Return the [X, Y] coordinate for the center point of the cell that contains the specified text.  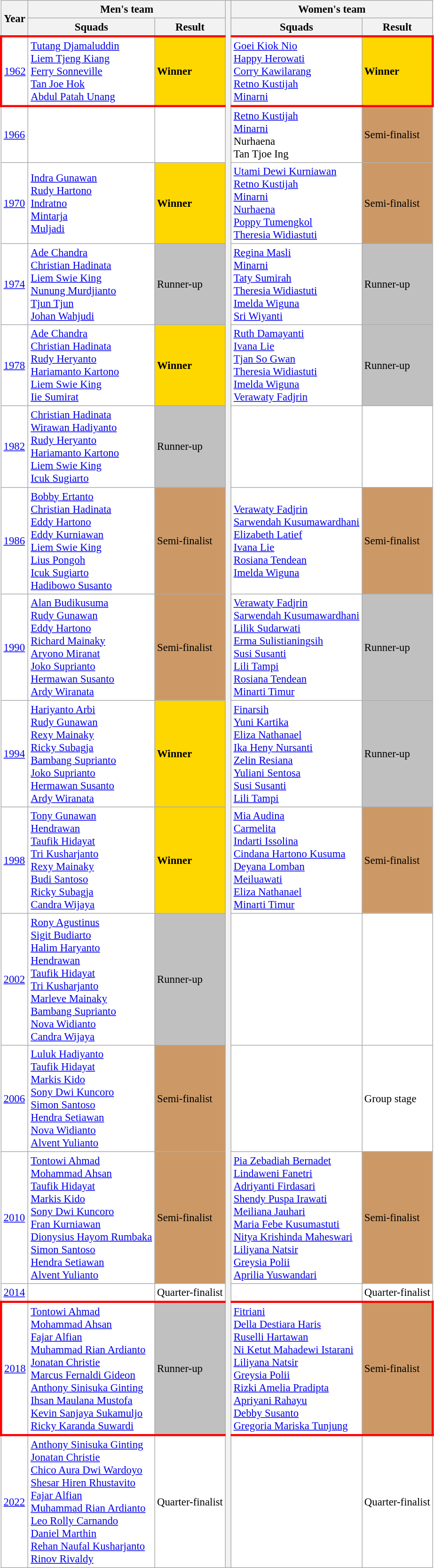
1990 [15, 647]
Tontowi AhmadMohammad AhsanTaufik HidayatMarkis KidoSony Dwi KuncoroFran KurniawanDionysius Hayom RumbakaSimon SantosoHendra SetiawanAlvent Yulianto [91, 1217]
1970 [15, 203]
FinarsihYuni KartikaEliza NathanaelIka Heny NursantiZelin ResianaYuliani SentosaSusi SusantiLili Tampi [296, 754]
1994 [15, 754]
Group stage [398, 1099]
Regina MasliMinarniTaty SumirahTheresia WidiastutiImelda WigunaSri Wiyanti [296, 285]
Tutang DjamaluddinLiem Tjeng KiangFerry SonnevilleTan Joe HokAbdul Patah Unang [91, 71]
Alan BudikusumaRudy GunawanEddy HartonoRichard MainakyAryono MiranatJoko SupriantoHermawan SusantoArdy Wiranata [91, 647]
Verawaty FadjrinSarwendah KusumawardhaniElizabeth LatiefIvana LieRosiana TendeanImelda Wiguna [296, 541]
Luluk HadiyantoTaufik HidayatMarkis KidoSony Dwi KuncoroSimon SantosoHendra SetiawanNova WidiantoAlvent Yulianto [91, 1099]
Retno KustijahMinarniNurhaenaTan Tjoe Ing [296, 134]
2022 [15, 1502]
1974 [15, 285]
Rony AgustinusSigit BudiartoHalim HaryantoHendrawanTaufik HidayatTri KusharjantoMarleve MainakyBambang SupriantoNova WidiantoCandra Wijaya [91, 980]
1986 [15, 541]
Ade ChandraChristian HadinataLiem Swie KingNunung MurdjiantoTjun TjunJohan Wahjudi [91, 285]
Ruth DamayantiIvana LieTjan So GwanTheresia WidiastutiImelda WigunaVerawaty Fadjrin [296, 366]
Men's team [127, 9]
2014 [15, 1293]
1966 [15, 134]
Mia AudinaCarmelitaIndarti IssolinaCindana Hartono KusumaDeyana LombanMeiluawatiEliza NathanaelMinarti Timur [296, 860]
Bobby ErtantoChristian HadinataEddy HartonoEddy KurniawanLiem Swie KingLius PongohIcuk SugiartoHadibowo Susanto [91, 541]
Verawaty FadjrinSarwendah KusumawardhaniLilik SudarwatiErma SulistianingsihSusi SusantiLili TampiRosiana TendeanMinarti Timur [296, 647]
Indra GunawanRudy HartonoIndratnoMintarjaMuljadi [91, 203]
2006 [15, 1099]
1978 [15, 366]
1982 [15, 447]
Ade ChandraChristian HadinataRudy HeryantoHariamanto KartonoLiem Swie KingIie Sumirat [91, 366]
2018 [15, 1369]
Goei Kiok NioHappy HerowatiCorry KawilarangRetno KustijahMinarni [296, 71]
Year [15, 19]
1962 [15, 71]
Hariyanto ArbiRudy GunawanRexy MainakyRicky SubagjaBambang SupriantoJoko SupriantoHermawan SusantoArdy Wiranata [91, 754]
1998 [15, 860]
2002 [15, 980]
Women's team [332, 9]
2010 [15, 1217]
Christian HadinataWirawan HadiyantoRudy HeryantoHariamanto KartonoLiem Swie KingIcuk Sugiarto [91, 447]
Tony GunawanHendrawanTaufik HidayatTri KusharjantoRexy MainakyBudi SantosoRicky SubagjaCandra Wijaya [91, 860]
Utami Dewi KurniawanRetno KustijahMinarniNurhaenaPoppy TumengkolTheresia Widiastuti [296, 203]
